Extract the (X, Y) coordinate from the center of the cell holding the provided text.  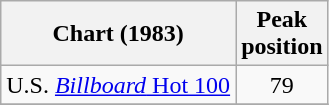
79 (282, 85)
Chart (1983) (118, 34)
Peakposition (282, 34)
U.S. Billboard Hot 100 (118, 85)
